Return the [X, Y] coordinate for the center point of the cell that contains the specified text.  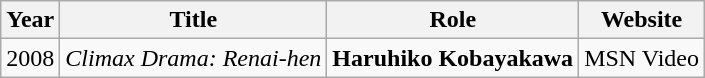
Climax Drama: Renai-hen [194, 58]
Role [453, 20]
Title [194, 20]
2008 [30, 58]
MSN Video [642, 58]
Year [30, 20]
Website [642, 20]
Haruhiko Kobayakawa [453, 58]
